Output the [x, y] coordinate of the center of the cell containing the given text.  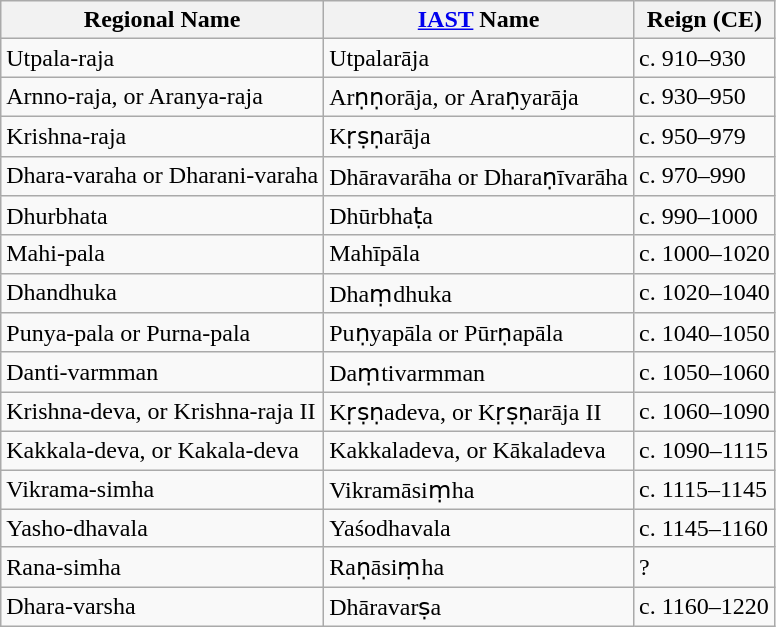
Krishna-deva, or Krishna-raja II [162, 412]
c. 1115–1145 [705, 490]
Arnno-raja, or Aranya-raja [162, 97]
Vikramāsiṃha [479, 490]
Regional Name [162, 20]
Kakkala-deva, or Kakala-deva [162, 450]
Kakkaladeva, or Kākaladeva [479, 450]
c. 910–930 [705, 58]
c. 950–979 [705, 136]
c. 970–990 [705, 176]
c. 1040–1050 [705, 333]
Yasho-dhavala [162, 528]
Rana-simha [162, 567]
c. 930–950 [705, 97]
Dhara-varaha or Dharani-varaha [162, 176]
c. 990–1000 [705, 216]
Reign (CE) [705, 20]
Yaśodhavala [479, 528]
Dhūrbhaṭa [479, 216]
Dhaṃdhuka [479, 293]
Dhara-varsha [162, 607]
Kṛṣṇarāja [479, 136]
Puṇyapāla or Pūrṇapāla [479, 333]
c. 1050–1060 [705, 372]
Punya-pala or Purna-pala [162, 333]
Dhāravarṣa [479, 607]
Dhāravarāha or Dharaṇīvarāha [479, 176]
Mahi-pala [162, 254]
c. 1160–1220 [705, 607]
c. 1020–1040 [705, 293]
Raṇāsiṃha [479, 567]
c. 1090–1115 [705, 450]
Arṇṇorāja, or Araṇyarāja [479, 97]
c. 1145–1160 [705, 528]
Utpala-raja [162, 58]
Vikrama-simha [162, 490]
Krishna-raja [162, 136]
Danti-varmman [162, 372]
Dhurbhata [162, 216]
Mahīpāla [479, 254]
Utpalarāja [479, 58]
Kṛṣṇadeva, or Kṛṣṇarāja II [479, 412]
IAST Name [479, 20]
? [705, 567]
c. 1000–1020 [705, 254]
Dhandhuka [162, 293]
c. 1060–1090 [705, 412]
Daṃtivarmman [479, 372]
